From the cell containing the given text, extract its center point as [x, y] coordinate. 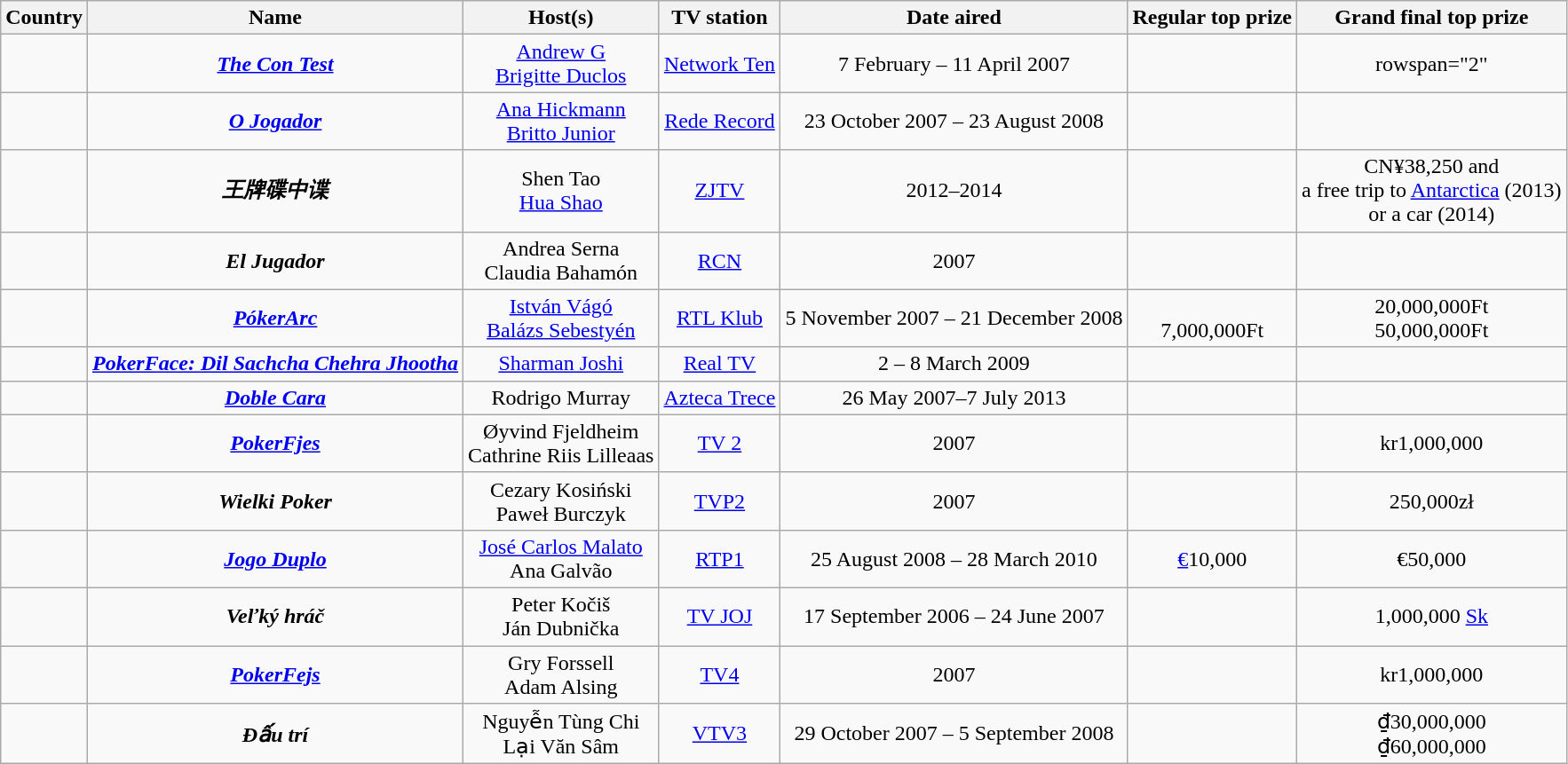
El Jugador [275, 261]
PokerFejs [275, 674]
5 November 2007 – 21 December 2008 [954, 318]
Peter KočišJán Dubnička [561, 616]
Name [275, 18]
€10,000 [1213, 559]
RTL Klub [719, 318]
Jogo Duplo [275, 559]
Andrea SernaClaudia Bahamón [561, 261]
Ana HickmannBritto Junior [561, 121]
O Jogador [275, 121]
Andrew GBrigitte Duclos [561, 64]
VTV3 [719, 734]
PokerFace: Dil Sachcha Chehra Jhootha [275, 364]
ZJTV [719, 191]
RTP1 [719, 559]
Đấu trí [275, 734]
rowspan="2" [1432, 64]
CN¥38,250 anda free trip to Antarctica (2013)or a car (2014) [1432, 191]
Regular top prize [1213, 18]
王牌碟中谍 [275, 191]
25 August 2008 – 28 March 2010 [954, 559]
Øyvind FjeldheimCathrine Riis Lilleaas [561, 444]
23 October 2007 – 23 August 2008 [954, 121]
Network Ten [719, 64]
Azteca Trece [719, 398]
Country [44, 18]
2012–2014 [954, 191]
7 February – 11 April 2007 [954, 64]
7,000,000Ft [1213, 318]
Rodrigo Murray [561, 398]
TVP2 [719, 500]
The Con Test [275, 64]
Wielki Poker [275, 500]
29 October 2007 – 5 September 2008 [954, 734]
TV station [719, 18]
20,000,000Ft50,000,000Ft [1432, 318]
Nguyễn Tùng Chi Lại Văn Sâm [561, 734]
2 – 8 March 2009 [954, 364]
RCN [719, 261]
€50,000 [1432, 559]
PókerArc [275, 318]
Rede Record [719, 121]
Grand final top prize [1432, 18]
Real TV [719, 364]
Sharman Joshi [561, 364]
José Carlos MalatoAna Galvão [561, 559]
250,000zł [1432, 500]
Shen TaoHua Shao [561, 191]
Date aired [954, 18]
TV JOJ [719, 616]
17 September 2006 – 24 June 2007 [954, 616]
Host(s) [561, 18]
Veľký hráč [275, 616]
1,000,000 Sk [1432, 616]
István VágóBalázs Sebestyén [561, 318]
Cezary KosińskiPaweł Burczyk [561, 500]
PokerFjes [275, 444]
₫30,000,000 ₫60,000,000 [1432, 734]
Gry ForssellAdam Alsing [561, 674]
TV4 [719, 674]
26 May 2007–7 July 2013 [954, 398]
TV 2 [719, 444]
Doble Cara [275, 398]
